Search for the cell housing the specified text and yield its (x, y) center coordinate. 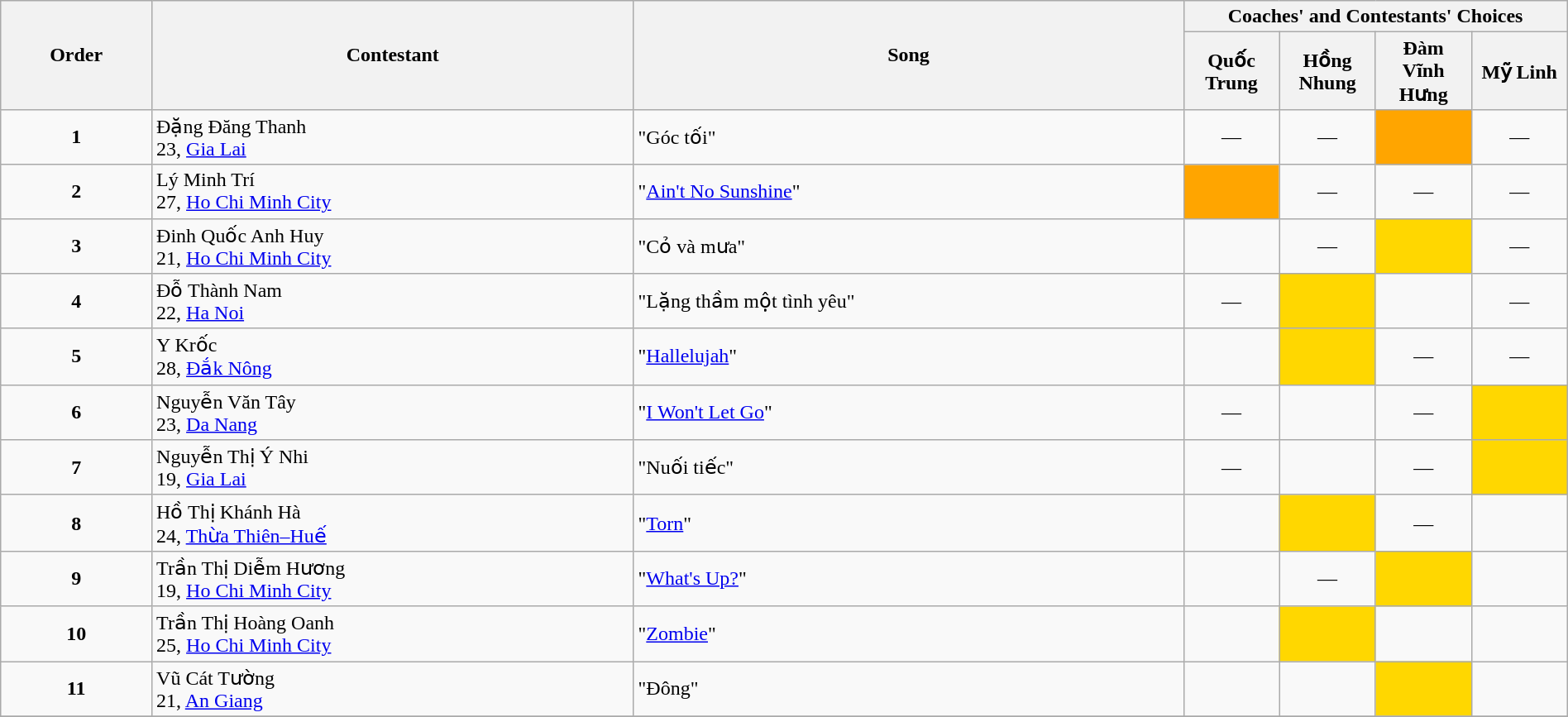
Contestant (393, 55)
"Torn" (908, 523)
Coaches' and Contestants' Choices (1375, 17)
Vũ Cát Tường21, An Giang (393, 690)
Đinh Quốc Anh Huy21, Ho Chi Minh City (393, 246)
Hồ Thị Khánh Hà24, Thừa Thiên–Huế (393, 523)
11 (76, 690)
5 (76, 356)
"What's Up?" (908, 579)
"Ain't No Sunshine" (908, 192)
"Cỏ và mưa" (908, 246)
Đặng Đăng Thanh23, Gia Lai (393, 137)
2 (76, 192)
Trần Thị Diễm Hương19, Ho Chi Minh City (393, 579)
Hồng Nhung (1327, 71)
Order (76, 55)
"Đông" (908, 690)
1 (76, 137)
Lý Minh Trí27, Ho Chi Minh City (393, 192)
9 (76, 579)
"I Won't Let Go" (908, 412)
8 (76, 523)
Đàm Vĩnh Hưng (1423, 71)
7 (76, 468)
Nguyễn Thị Ý Nhi19, Gia Lai (393, 468)
Y Krốc28, Đắk Nông (393, 356)
"Zombie" (908, 633)
3 (76, 246)
Nguyễn Văn Tây23, Da Nang (393, 412)
"Nuối tiếc" (908, 468)
4 (76, 301)
"Góc tối" (908, 137)
6 (76, 412)
Trần Thị Hoàng Oanh25, Ho Chi Minh City (393, 633)
Quốc Trung (1231, 71)
10 (76, 633)
"Hallelujah" (908, 356)
Đỗ Thành Nam22, Ha Noi (393, 301)
"Lặng thầm một tình yêu" (908, 301)
Song (908, 55)
Mỹ Linh (1519, 71)
